For the text-containing cell, return its midpoint in [x, y] coordinate format. 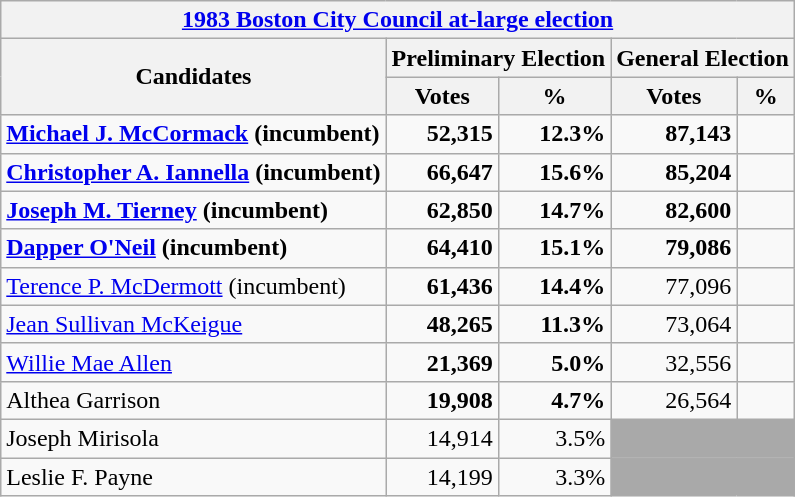
52,315 [442, 134]
Jean Sullivan McKeigue [194, 324]
21,369 [442, 362]
82,600 [674, 210]
15.1% [554, 248]
Michael J. McCormack (incumbent) [194, 134]
62,850 [442, 210]
66,647 [442, 172]
Willie Mae Allen [194, 362]
1983 Boston City Council at-large election [398, 20]
85,204 [674, 172]
48,265 [442, 324]
Joseph M. Tierney (incumbent) [194, 210]
Dapper O'Neil (incumbent) [194, 248]
14,914 [442, 438]
3.5% [554, 438]
12.3% [554, 134]
73,064 [674, 324]
Joseph Mirisola [194, 438]
11.3% [554, 324]
General Election [703, 58]
4.7% [554, 400]
15.6% [554, 172]
14,199 [442, 477]
87,143 [674, 134]
Candidates [194, 77]
32,556 [674, 362]
Preliminary Election [498, 58]
64,410 [442, 248]
26,564 [674, 400]
14.4% [554, 286]
Christopher A. Iannella (incumbent) [194, 172]
79,086 [674, 248]
5.0% [554, 362]
61,436 [442, 286]
3.3% [554, 477]
19,908 [442, 400]
14.7% [554, 210]
77,096 [674, 286]
Althea Garrison [194, 400]
Terence P. McDermott (incumbent) [194, 286]
Leslie F. Payne [194, 477]
